Identify which cell holds the provided text, then report its [x, y] central coordinate. 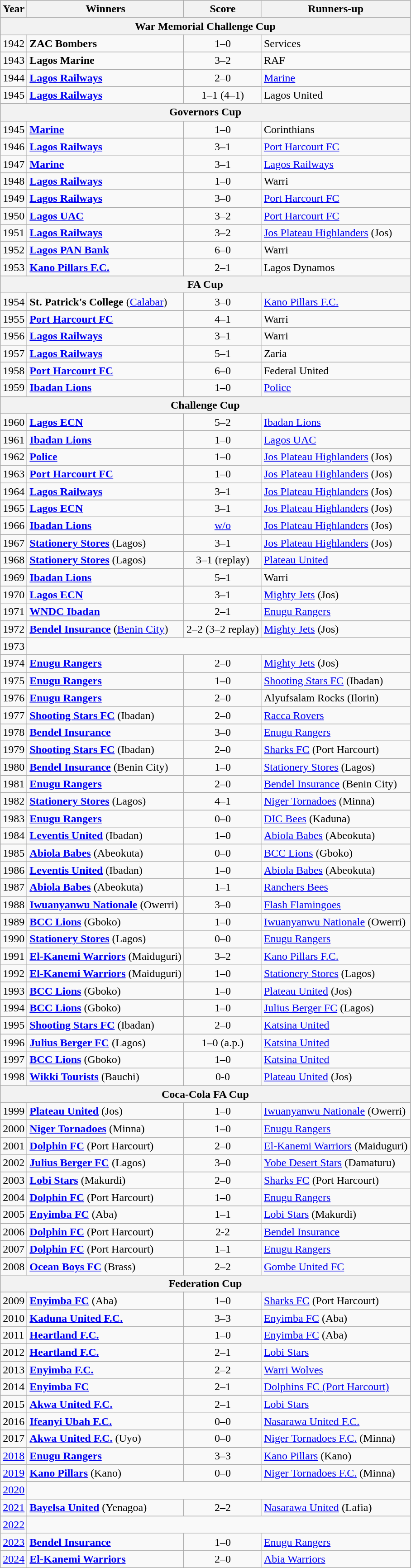
Racca Rovers [336, 715]
1994 [14, 1008]
ZAC Bombers [106, 43]
1992 [14, 973]
WNDC Ibadan [106, 612]
1969 [14, 577]
1963 [14, 474]
2013 [14, 1370]
El-Kanemi Warriors [106, 1559]
2009 [14, 1301]
1953 [14, 267]
Yobe Desert Stars (Damaturu) [336, 1163]
1987 [14, 887]
1942 [14, 43]
2010 [14, 1318]
Runners-up [336, 9]
Enyimba FC [106, 1387]
Alyufsalam Rocks (Ilorin) [336, 698]
2012 [14, 1353]
1972 [14, 629]
1–1 (4–1) [223, 95]
Score [223, 9]
1976 [14, 698]
Lagos United [336, 95]
2004 [14, 1197]
1960 [14, 422]
2000 [14, 1129]
Lagos Dynamos [336, 267]
Enyimba F.C. [106, 1370]
1970 [14, 595]
Ifeanyi Ubah F.C. [106, 1421]
5–2 [223, 422]
2007 [14, 1249]
Nasarawa United F.C. [336, 1421]
Corinthians [336, 129]
Ranchers Bees [336, 887]
1950 [14, 216]
1959 [14, 388]
1986 [14, 870]
1988 [14, 905]
1965 [14, 509]
1975 [14, 681]
Services [336, 43]
1943 [14, 61]
2006 [14, 1232]
2015 [14, 1404]
Gombe United FC [336, 1266]
1981 [14, 784]
RAF [336, 61]
FA Cup [205, 285]
Winners [106, 9]
1999 [14, 1111]
Year [14, 9]
Akwa United F.C. [106, 1404]
Ocean Boys FC (Brass) [106, 1266]
Coca-Cola FA Cup [205, 1094]
1973 [14, 646]
1977 [14, 715]
War Memorial Challenge Cup [205, 26]
1949 [14, 198]
Challenge Cup [205, 405]
2021 [14, 1507]
Kaduna United F.C. [106, 1318]
2022 [14, 1525]
1974 [14, 663]
1971 [14, 612]
Lagos PAN Bank [106, 250]
2016 [14, 1421]
1956 [14, 336]
1991 [14, 956]
2024 [14, 1559]
1962 [14, 457]
1985 [14, 853]
w/o [223, 526]
2017 [14, 1439]
Flash Flamingoes [336, 905]
1–0 (a.p.) [223, 1042]
0-0 [223, 1077]
Nasarawa United (Lafia) [336, 1507]
1978 [14, 732]
1980 [14, 767]
1947 [14, 164]
St. Patrick's College (Calabar) [106, 302]
2008 [14, 1266]
1998 [14, 1077]
1954 [14, 302]
1984 [14, 836]
2003 [14, 1180]
2023 [14, 1542]
2005 [14, 1215]
1944 [14, 78]
Dolphins FC (Port Harcourt) [336, 1387]
1951 [14, 233]
1961 [14, 439]
1957 [14, 353]
1990 [14, 939]
2020 [14, 1490]
Lagos Marine [106, 61]
2011 [14, 1335]
1952 [14, 250]
Abia Warriors [336, 1559]
1955 [14, 319]
1968 [14, 560]
Zaria [336, 353]
2014 [14, 1387]
2–2 (3–2 replay) [223, 629]
1967 [14, 543]
2002 [14, 1163]
1983 [14, 819]
2001 [14, 1146]
1964 [14, 491]
3–1 (replay) [223, 560]
2018 [14, 1456]
DIC Bees (Kaduna) [336, 819]
1982 [14, 801]
1989 [14, 922]
Federal United [336, 371]
Warri Wolves [336, 1370]
1995 [14, 1025]
1997 [14, 1060]
Plateau United [336, 560]
Federation Cup [205, 1283]
Governors Cup [205, 112]
1996 [14, 1042]
1979 [14, 749]
1993 [14, 991]
1966 [14, 526]
2019 [14, 1473]
1948 [14, 181]
Bayelsa United (Yenagoa) [106, 1507]
2-2 [223, 1232]
Akwa United F.C. (Uyo) [106, 1439]
1946 [14, 147]
Wikki Tourists (Bauchi) [106, 1077]
1958 [14, 371]
